Scan for the cell matching the given text and deliver its [x, y] coordinate at center. 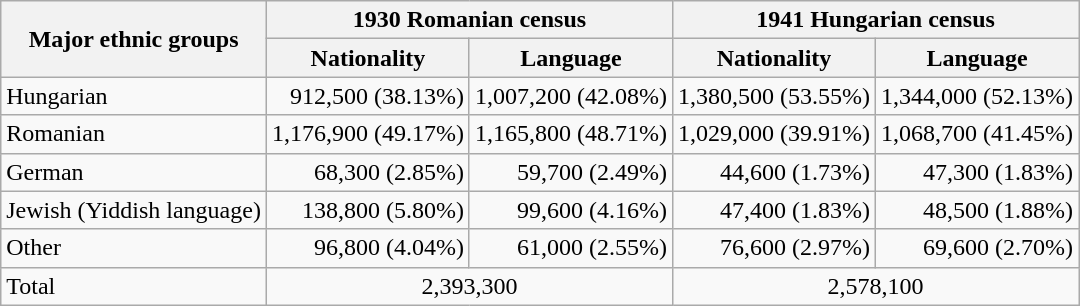
Hungarian [134, 96]
1,029,000 (39.91%) [774, 134]
German [134, 172]
68,300 (2.85%) [368, 172]
1,176,900 (49.17%) [368, 134]
1,007,200 (42.08%) [570, 96]
1930 Romanian census [469, 20]
Romanian [134, 134]
1941 Hungarian census [876, 20]
1,380,500 (53.55%) [774, 96]
2,578,100 [876, 286]
Other [134, 248]
Total [134, 286]
96,800 (4.04%) [368, 248]
69,600 (2.70%) [978, 248]
47,300 (1.83%) [978, 172]
1,068,700 (41.45%) [978, 134]
912,500 (38.13%) [368, 96]
Major ethnic groups [134, 39]
99,600 (4.16%) [570, 210]
Jewish (Yiddish language) [134, 210]
1,165,800 (48.71%) [570, 134]
138,800 (5.80%) [368, 210]
76,600 (2.97%) [774, 248]
1,344,000 (52.13%) [978, 96]
61,000 (2.55%) [570, 248]
47,400 (1.83%) [774, 210]
44,600 (1.73%) [774, 172]
48,500 (1.88%) [978, 210]
2,393,300 [469, 286]
59,700 (2.49%) [570, 172]
